Locate the cell with the specified text and output its (X, Y) center coordinate. 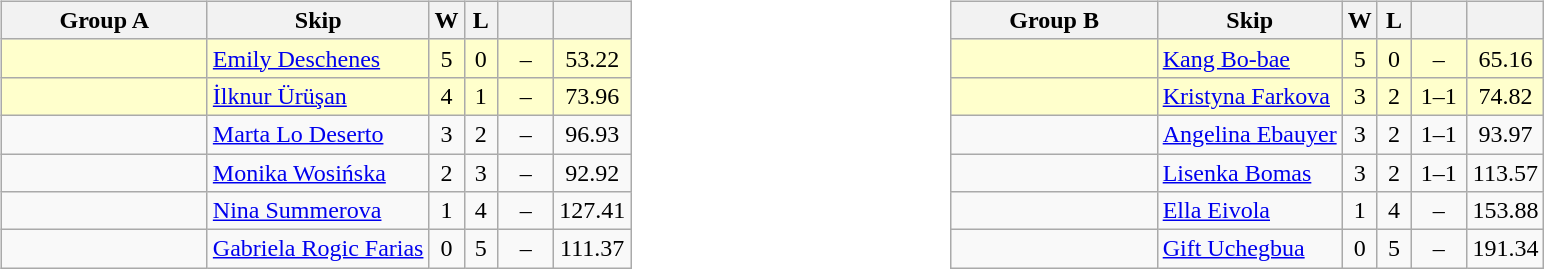
153.88 (1506, 211)
Kang Bo-bae (1250, 58)
74.82 (1506, 96)
Ella Eivola (1250, 211)
53.22 (592, 58)
Emily Deschenes (318, 58)
Kristyna Farkova (1250, 96)
92.92 (592, 173)
İlknur Ürüşan (318, 96)
Group B (1054, 20)
113.57 (1506, 173)
73.96 (592, 96)
Marta Lo Deserto (318, 134)
Monika Wosińska (318, 173)
111.37 (592, 249)
96.93 (592, 134)
93.97 (1506, 134)
Lisenka Bomas (1250, 173)
Gabriela Rogic Farias (318, 249)
Angelina Ebauyer (1250, 134)
Nina Summerova (318, 211)
Group A (104, 20)
Gift Uchegbua (1250, 249)
127.41 (592, 211)
65.16 (1506, 58)
191.34 (1506, 249)
